Locate the cell with the specified text and output its [x, y] center coordinate. 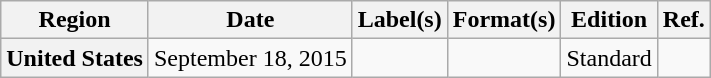
United States [75, 58]
Ref. [684, 20]
Format(s) [504, 20]
Edition [609, 20]
Region [75, 20]
September 18, 2015 [250, 58]
Date [250, 20]
Standard [609, 58]
Label(s) [400, 20]
